Pinpoint the cell where the given text exists, returning its (X, Y) midpoint coordinate. 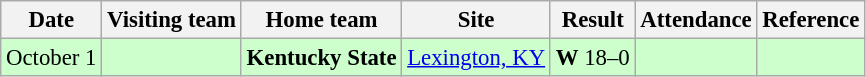
Site (476, 20)
Home team (322, 20)
October 1 (52, 58)
Result (592, 20)
Attendance (696, 20)
Kentucky State (322, 58)
Reference (811, 20)
W 18–0 (592, 58)
Visiting team (172, 20)
Date (52, 20)
Lexington, KY (476, 58)
